Return [X, Y] of the center of cell containing provided text 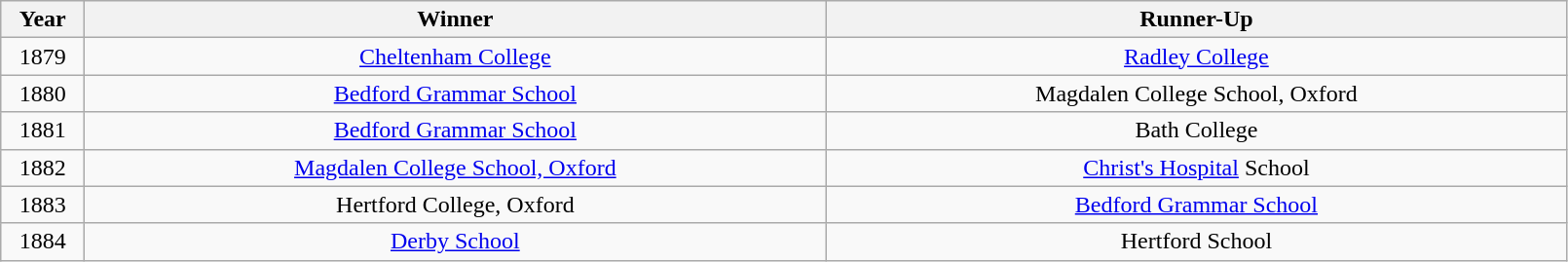
Runner-Up [1196, 19]
1880 [43, 94]
Hertford School [1196, 242]
1882 [43, 168]
Cheltenham College [456, 56]
Year [43, 19]
1879 [43, 56]
Derby School [456, 242]
Christ's Hospital School [1196, 168]
1881 [43, 131]
Winner [456, 19]
1884 [43, 242]
Radley College [1196, 56]
1883 [43, 205]
Bath College [1196, 131]
Hertford College, Oxford [456, 205]
